Provide the (X, Y) coordinate of the cell's center where the given text is located.  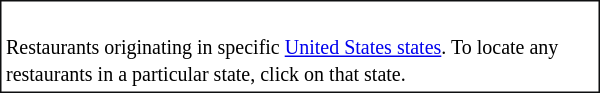
Restaurants originating in specific United States states. To locate any restaurants in a particular state, click on that state. (300, 46)
